Scan for the cell matching the given text and deliver its [x, y] coordinate at center. 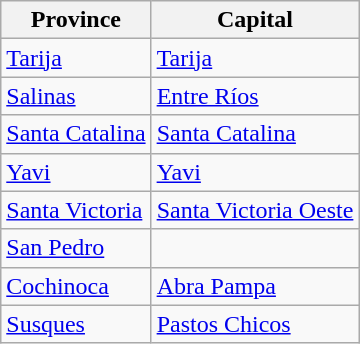
Entre Ríos [255, 96]
Santa Victoria Oeste [255, 210]
Santa Victoria [76, 210]
Abra Pampa [255, 286]
Salinas [76, 96]
Province [76, 20]
San Pedro [76, 248]
Pastos Chicos [255, 324]
Capital [255, 20]
Susques [76, 324]
Cochinoca [76, 286]
